Determine the [x, y] coordinate at the center of the cell enclosing the given text.  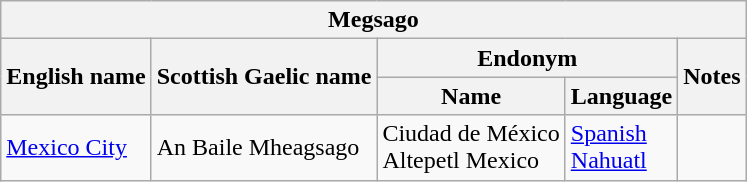
Mexico City [76, 148]
English name [76, 77]
Name [471, 96]
An Baile Mheagsago [264, 148]
Megsago [374, 20]
SpanishNahuatl [621, 148]
Ciudad de MéxicoAltepetl Mexico [471, 148]
Notes [712, 77]
Language [621, 96]
Endonym [528, 58]
Scottish Gaelic name [264, 77]
